Detect which cell encompasses the target text, then output its [X, Y] center coordinate. 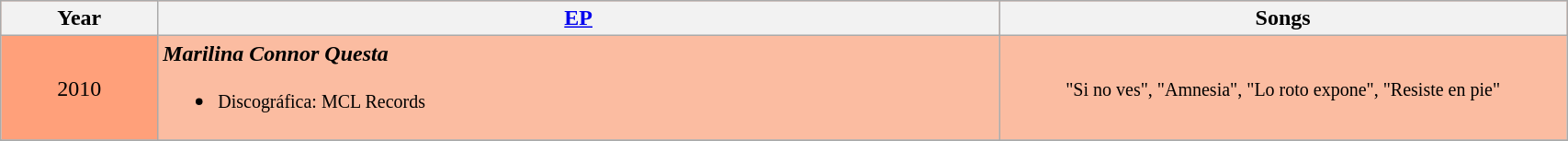
"Si no ves", "Amnesia", "Lo roto expone", "Resiste en pie" [1283, 88]
2010 [79, 88]
Songs [1283, 18]
Year [79, 18]
EP [579, 18]
Marilina Connor QuestaDiscográfica: MCL Records [579, 88]
